Scan for the cell matching the given text and deliver its [x, y] coordinate at center. 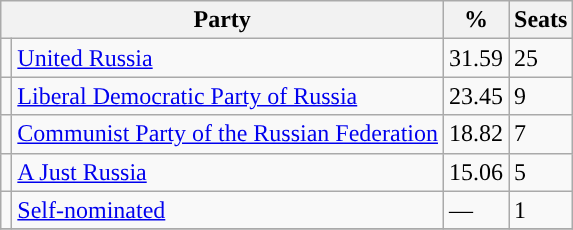
United Russia [228, 58]
7 [541, 134]
A Just Russia [228, 172]
Liberal Democratic Party of Russia [228, 96]
Seats [541, 20]
5 [541, 172]
Party [222, 20]
— [476, 210]
31.59 [476, 58]
Communist Party of the Russian Federation [228, 134]
25 [541, 58]
1 [541, 210]
% [476, 20]
18.82 [476, 134]
15.06 [476, 172]
Self-nominated [228, 210]
23.45 [476, 96]
9 [541, 96]
